Return the [X, Y] coordinate for the center point of the cell that contains the specified text.  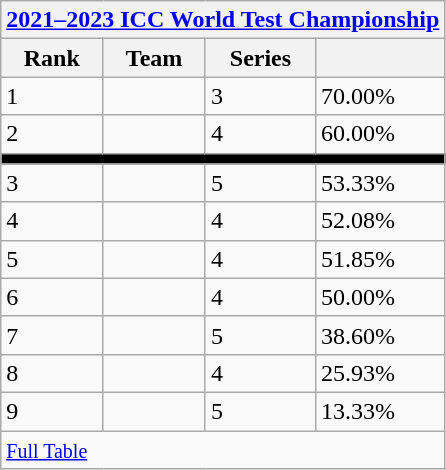
7 [52, 335]
50.00% [380, 297]
38.60% [380, 335]
13.33% [380, 411]
70.00% [380, 96]
25.93% [380, 373]
Rank [52, 58]
51.85% [380, 259]
Full Table [223, 449]
52.08% [380, 221]
Team [154, 58]
6 [52, 297]
Series [260, 58]
9 [52, 411]
1 [52, 96]
60.00% [380, 134]
2 [52, 134]
53.33% [380, 183]
8 [52, 373]
2021–2023 ICC World Test Championship [223, 20]
